Detect which cell encompasses the target text, then output its (x, y) center coordinate. 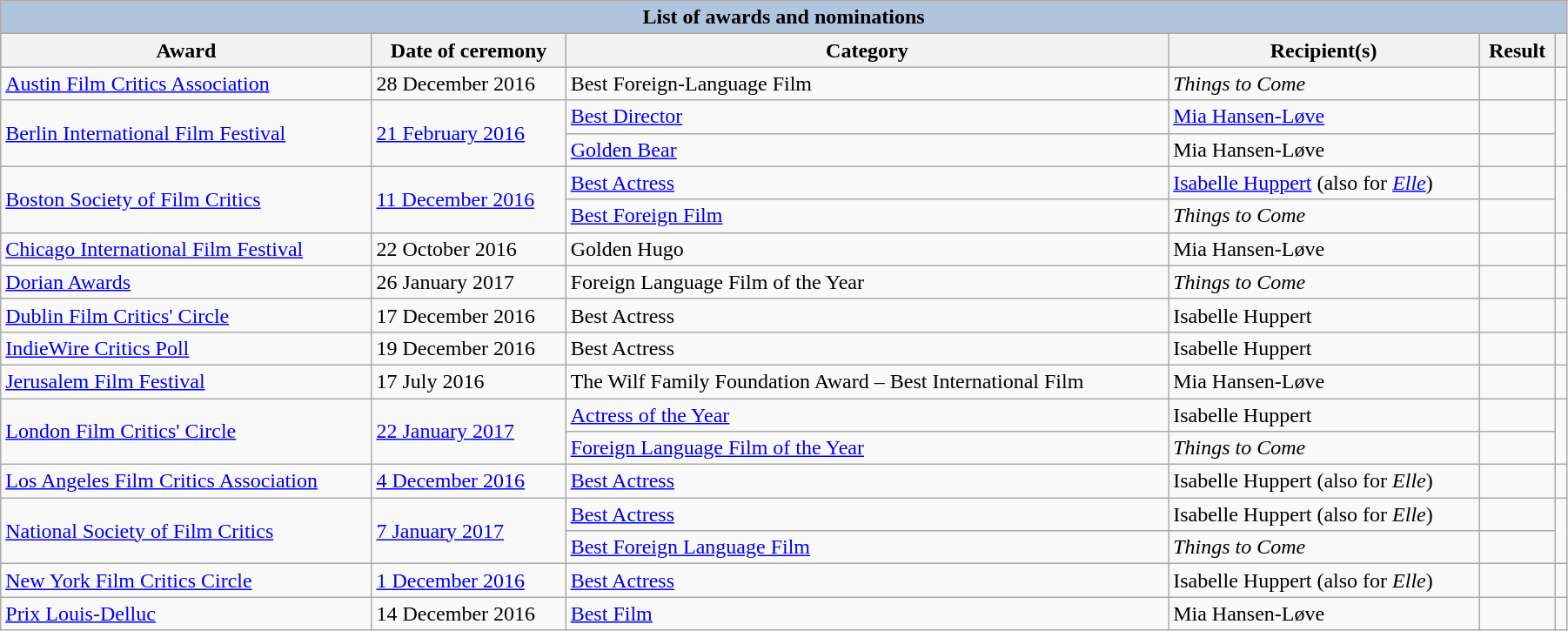
1 December 2016 (468, 581)
Category (867, 50)
Golden Bear (867, 150)
Los Angeles Film Critics Association (186, 481)
Award (186, 50)
National Society of Film Critics (186, 531)
Best Foreign Film (867, 216)
Berlin International Film Festival (186, 133)
14 December 2016 (468, 614)
21 February 2016 (468, 133)
London Film Critics' Circle (186, 432)
Dublin Film Critics' Circle (186, 315)
Result (1518, 50)
Prix Louis-Delluc (186, 614)
Boston Society of Film Critics (186, 199)
Best Director (867, 117)
Best Foreign-Language Film (867, 84)
Actress of the Year (867, 415)
Best Film (867, 614)
28 December 2016 (468, 84)
Chicago International Film Festival (186, 249)
22 October 2016 (468, 249)
Austin Film Critics Association (186, 84)
Jerusalem Film Festival (186, 381)
The Wilf Family Foundation Award – Best International Film (867, 381)
19 December 2016 (468, 348)
Date of ceremony (468, 50)
Best Foreign Language Film (867, 547)
IndieWire Critics Poll (186, 348)
Dorian Awards (186, 282)
17 July 2016 (468, 381)
26 January 2017 (468, 282)
17 December 2016 (468, 315)
11 December 2016 (468, 199)
Recipient(s) (1324, 50)
4 December 2016 (468, 481)
22 January 2017 (468, 432)
Golden Hugo (867, 249)
New York Film Critics Circle (186, 581)
List of awards and nominations (784, 17)
7 January 2017 (468, 531)
